Determine the [x, y] coordinate at the center of the cell enclosing the given text.  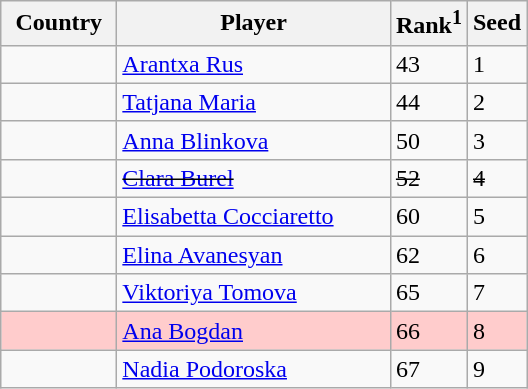
66 [428, 331]
Elina Avanesyan [254, 255]
67 [428, 369]
65 [428, 293]
9 [496, 369]
Player [254, 24]
44 [428, 102]
5 [496, 217]
Rank1 [428, 24]
Anna Blinkova [254, 140]
Country [59, 24]
62 [428, 255]
Nadia Podoroska [254, 369]
Clara Burel [254, 178]
7 [496, 293]
Arantxa Rus [254, 64]
50 [428, 140]
1 [496, 64]
8 [496, 331]
Tatjana Maria [254, 102]
6 [496, 255]
2 [496, 102]
60 [428, 217]
4 [496, 178]
Seed [496, 24]
43 [428, 64]
Elisabetta Cocciaretto [254, 217]
52 [428, 178]
3 [496, 140]
Ana Bogdan [254, 331]
Viktoriya Tomova [254, 293]
